Capture the cell that displays the provided text and extract its (X, Y) central coordinate. 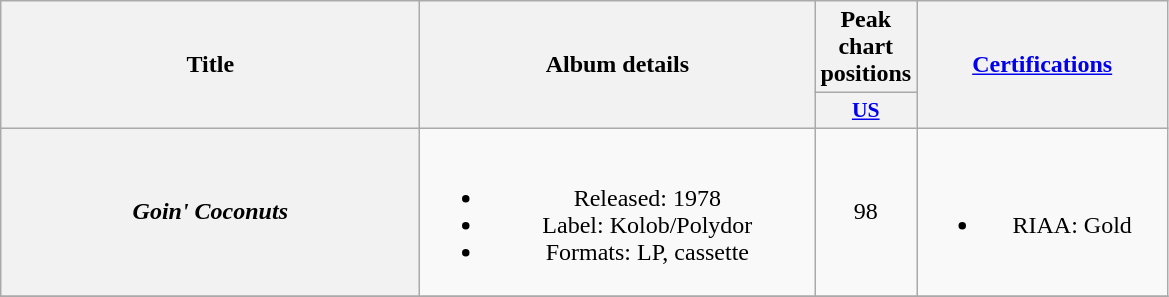
US (866, 111)
RIAA: Gold (1042, 212)
Album details (618, 65)
Goin' Coconuts (210, 212)
98 (866, 212)
Released: 1978Label: Kolob/PolydorFormats: LP, cassette (618, 212)
Certifications (1042, 65)
Peakchartpositions (866, 47)
Title (210, 65)
